Find where the given text appears and provide that cell's center as [X, Y] coordinate. 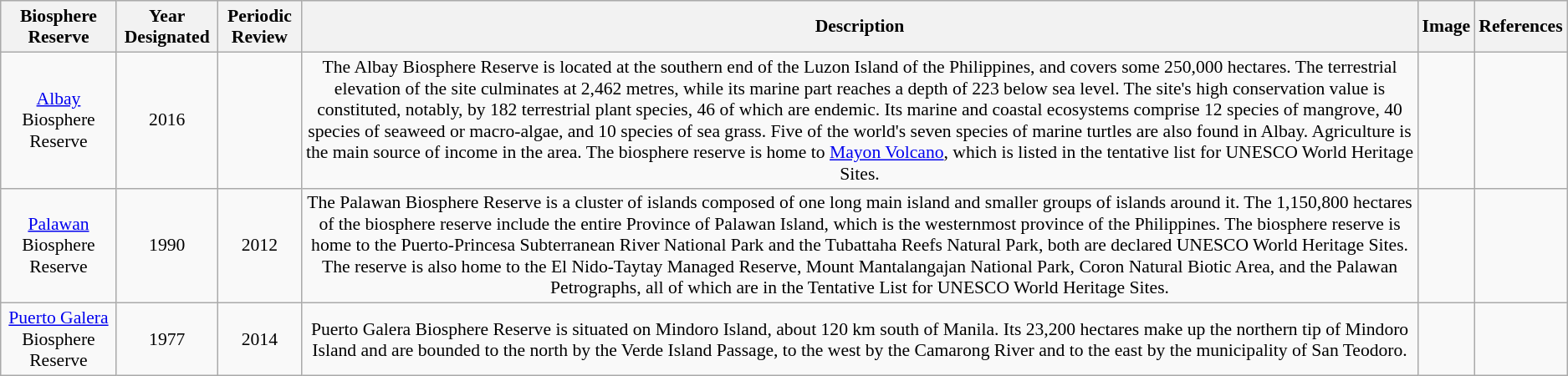
Puerto Galera Biosphere Reserve [59, 339]
2014 [259, 339]
1990 [167, 246]
Year Designated [167, 27]
Biosphere Reserve [59, 27]
References [1520, 27]
Description [860, 27]
Palawan Biosphere Reserve [59, 246]
Image [1447, 27]
Periodic Review [259, 27]
1977 [167, 339]
2016 [167, 120]
2012 [259, 246]
Albay Biosphere Reserve [59, 120]
